Return the (x, y) coordinate for the center point of the cell that contains the specified text.  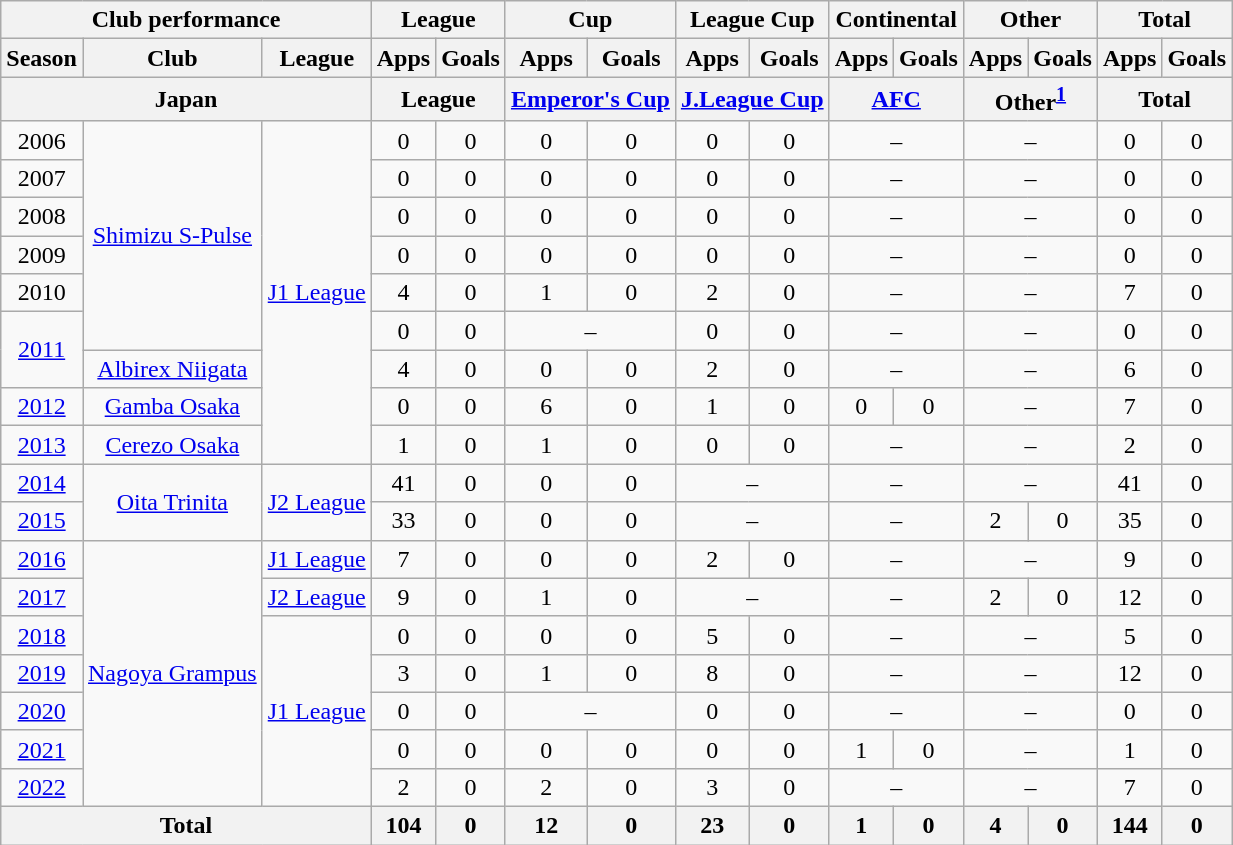
Other (1030, 20)
Albirex Niigata (172, 369)
2008 (42, 217)
2020 (42, 711)
2022 (42, 787)
Other1 (1030, 100)
Shimizu S-Pulse (172, 235)
Oita Trinita (172, 502)
144 (1129, 826)
Season (42, 58)
2006 (42, 140)
2010 (42, 293)
League Cup (752, 20)
Club (172, 58)
2009 (42, 255)
23 (712, 826)
Nagoya Grampus (172, 673)
Cup (590, 20)
33 (403, 521)
Cerezo Osaka (172, 445)
Emperor's Cup (590, 100)
104 (403, 826)
2017 (42, 597)
J.League Cup (752, 100)
Club performance (186, 20)
2007 (42, 178)
2016 (42, 559)
2019 (42, 673)
Continental (896, 20)
2011 (42, 350)
2021 (42, 749)
35 (1129, 521)
AFC (896, 100)
2015 (42, 521)
2012 (42, 407)
8 (712, 673)
2014 (42, 483)
2013 (42, 445)
Gamba Osaka (172, 407)
Japan (186, 100)
2018 (42, 635)
